Locate the cell with the specified text and output its [x, y] center coordinate. 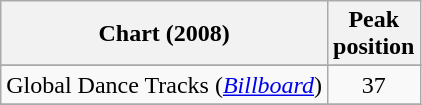
37 [374, 85]
Global Dance Tracks (Billboard) [164, 85]
Peakposition [374, 34]
Chart (2008) [164, 34]
